Provide the [x, y] coordinate of the cell's center where the given text is located.  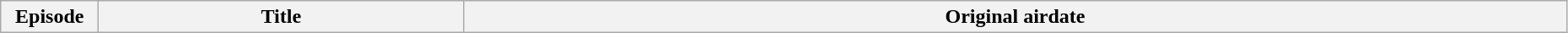
Episode [50, 17]
Title [282, 17]
Original airdate [1016, 17]
